Find where the given text appears and provide that cell's center as [X, Y] coordinate. 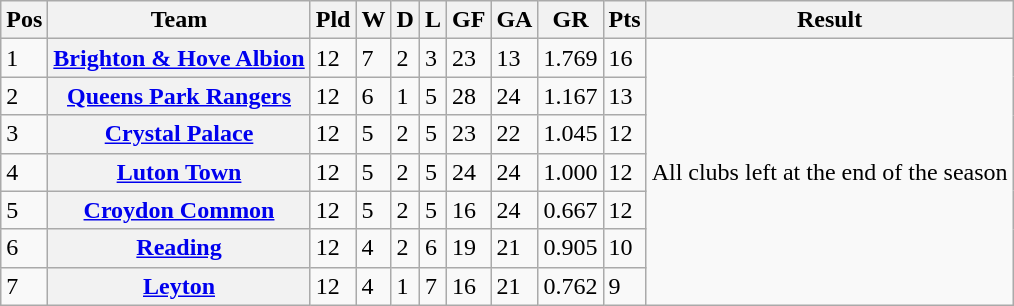
Croydon Common [179, 210]
GF [469, 20]
0.667 [570, 210]
1.167 [570, 96]
D [405, 20]
Crystal Palace [179, 134]
L [432, 20]
W [374, 20]
Leyton [179, 286]
Result [830, 20]
22 [514, 134]
Pld [333, 20]
GR [570, 20]
Brighton & Hove Albion [179, 58]
Team [179, 20]
0.762 [570, 286]
Pts [624, 20]
All clubs left at the end of the season [830, 172]
Luton Town [179, 172]
9 [624, 286]
1.000 [570, 172]
0.905 [570, 248]
Pos [24, 20]
10 [624, 248]
28 [469, 96]
Queens Park Rangers [179, 96]
Reading [179, 248]
19 [469, 248]
1.769 [570, 58]
1.045 [570, 134]
GA [514, 20]
